Identify which cell holds the provided text, then report its [x, y] central coordinate. 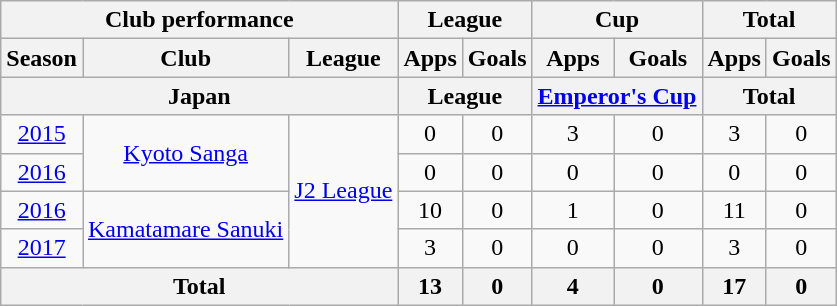
2015 [42, 134]
J2 League [344, 191]
13 [430, 286]
Cup [617, 20]
11 [734, 210]
Kamatamare Sanuki [185, 229]
Season [42, 58]
17 [734, 286]
2017 [42, 248]
Kyoto Sanga [185, 153]
Club performance [200, 20]
Emperor's Cup [617, 96]
Club [185, 58]
Japan [200, 96]
4 [573, 286]
10 [430, 210]
1 [573, 210]
